Pinpoint the cell where the given text exists, returning its [x, y] midpoint coordinate. 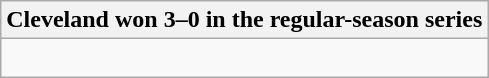
Cleveland won 3–0 in the regular-season series [244, 20]
